Identify which cell holds the provided text, then report its (x, y) central coordinate. 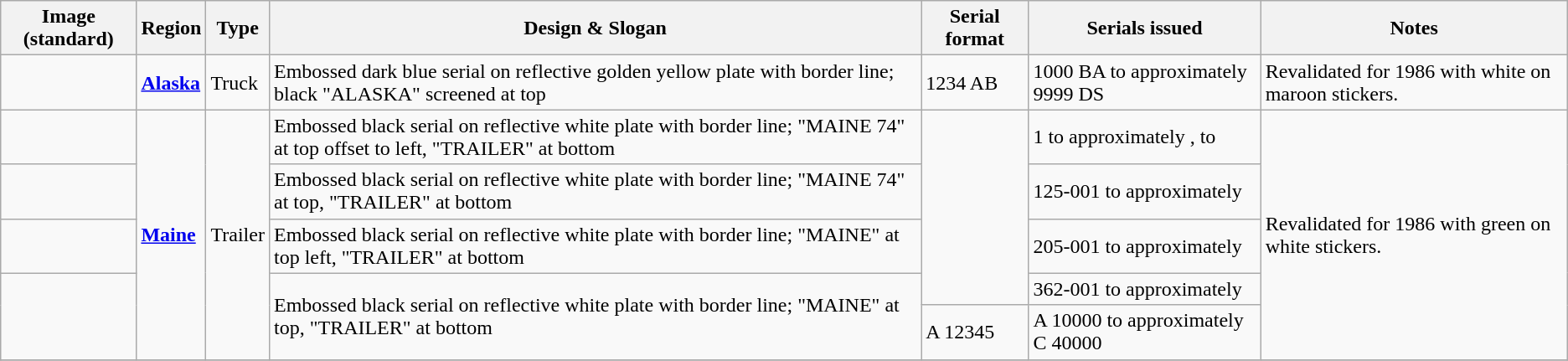
Notes (1414, 28)
1 to approximately , to (1144, 137)
A 12345 (975, 332)
1000 BA to approximately 9999 DS (1144, 82)
Type (238, 28)
Serials issued (1144, 28)
A 10000 to approximately C 40000 (1144, 332)
Revalidated for 1986 with green on white stickers. (1414, 235)
205-001 to approximately (1144, 246)
Revalidated for 1986 with white on maroon stickers. (1414, 82)
Embossed dark blue serial on reflective golden yellow plate with border line; black "ALASKA" screened at top (595, 82)
Trailer (238, 235)
125-001 to approximately (1144, 191)
362-001 to approximately (1144, 289)
Embossed black serial on reflective white plate with border line; "MAINE 74" at top, "TRAILER" at bottom (595, 191)
Alaska (171, 82)
Image (standard) (69, 28)
Design & Slogan (595, 28)
1234 AB (975, 82)
Embossed black serial on reflective white plate with border line; "MAINE 74" at top offset to left, "TRAILER" at bottom (595, 137)
Embossed black serial on reflective white plate with border line; "MAINE" at top left, "TRAILER" at bottom (595, 246)
Embossed black serial on reflective white plate with border line; "MAINE" at top, "TRAILER" at bottom (595, 317)
Maine (171, 235)
Serial format (975, 28)
Truck (238, 82)
Region (171, 28)
